For the text-containing cell, return its midpoint in (X, Y) coordinate format. 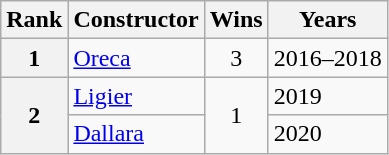
Rank (34, 20)
2019 (328, 96)
Ligier (136, 96)
Constructor (136, 20)
2016–2018 (328, 58)
Oreca (136, 58)
Wins (236, 20)
3 (236, 58)
Years (328, 20)
2020 (328, 134)
2 (34, 115)
Dallara (136, 134)
